Extract the [X, Y] coordinate from the center of the cell holding the provided text.  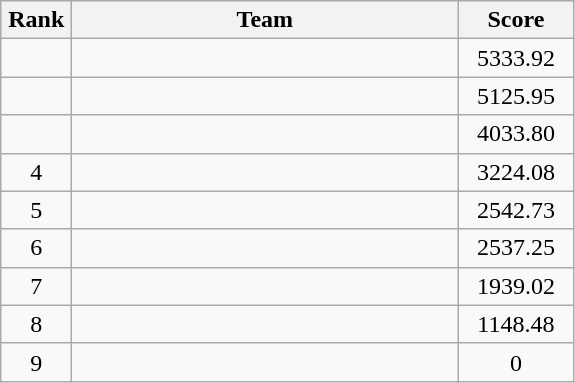
3224.08 [516, 172]
4033.80 [516, 134]
5 [36, 210]
2542.73 [516, 210]
0 [516, 362]
6 [36, 248]
Rank [36, 20]
5333.92 [516, 58]
8 [36, 324]
5125.95 [516, 96]
1148.48 [516, 324]
1939.02 [516, 286]
4 [36, 172]
Score [516, 20]
Team [265, 20]
2537.25 [516, 248]
9 [36, 362]
7 [36, 286]
